Find where the given text appears and provide that cell's center as (x, y) coordinate. 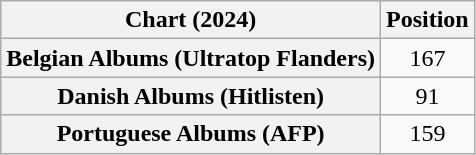
167 (428, 58)
Belgian Albums (Ultratop Flanders) (191, 58)
159 (428, 134)
Position (428, 20)
Portuguese Albums (AFP) (191, 134)
Danish Albums (Hitlisten) (191, 96)
91 (428, 96)
Chart (2024) (191, 20)
